From the cell containing the given text, extract its center point as (x, y) coordinate. 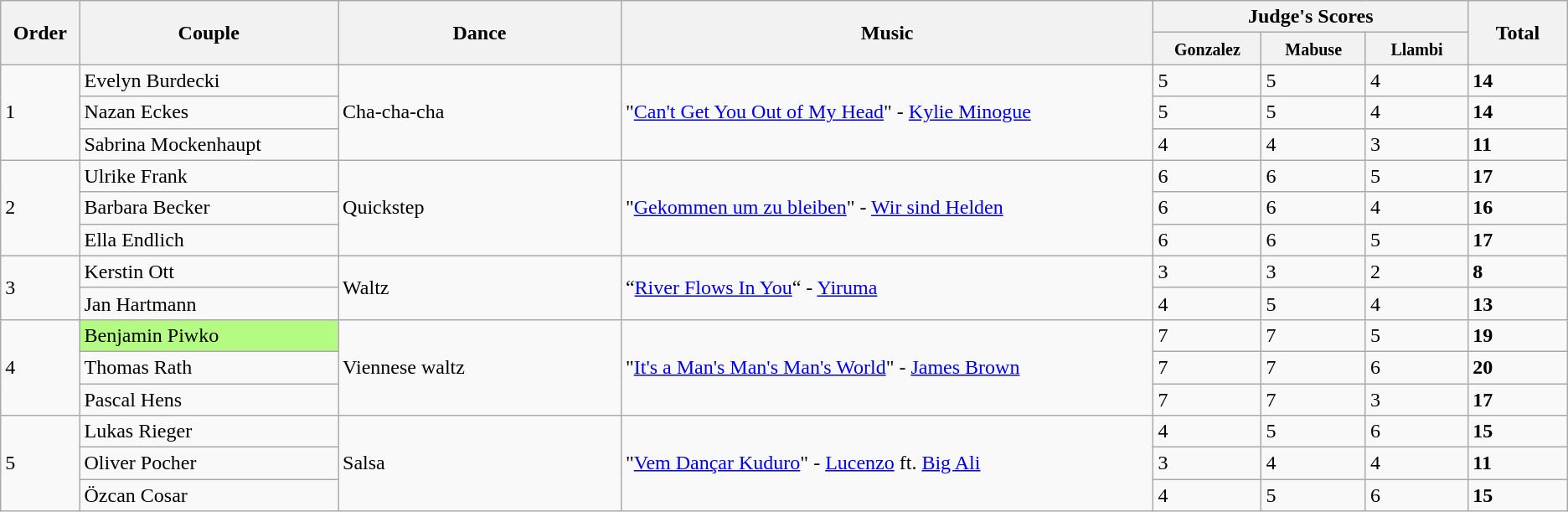
16 (1518, 208)
Benjamin Piwko (209, 335)
Gonzalez (1208, 49)
"Gekommen um zu bleiben" - Wir sind Helden (887, 208)
Mabuse (1313, 49)
Evelyn Burdecki (209, 80)
Özcan Cosar (209, 495)
Pascal Hens (209, 400)
Waltz (480, 287)
Salsa (480, 463)
Llambi (1416, 49)
Couple (209, 33)
"It's a Man's Man's Man's World" - James Brown (887, 367)
Kerstin Ott (209, 272)
Nazan Eckes (209, 112)
“River Flows In You“ - Yiruma (887, 287)
Music (887, 33)
Cha-cha-cha (480, 112)
Judge's Scores (1311, 17)
Ulrike Frank (209, 176)
Barbara Becker (209, 208)
13 (1518, 303)
Dance (480, 33)
Viennese waltz (480, 367)
Order (40, 33)
"Can't Get You Out of My Head" - Kylie Minogue (887, 112)
Lukas Rieger (209, 432)
Total (1518, 33)
1 (40, 112)
"Vem Dançar Kuduro" - Lucenzo ft. Big Ali (887, 463)
Thomas Rath (209, 367)
19 (1518, 335)
Oliver Pocher (209, 463)
20 (1518, 367)
8 (1518, 272)
Ella Endlich (209, 240)
Quickstep (480, 208)
Sabrina Mockenhaupt (209, 144)
Jan Hartmann (209, 303)
